Return the (X, Y) coordinate for the center point of the cell that contains the specified text.  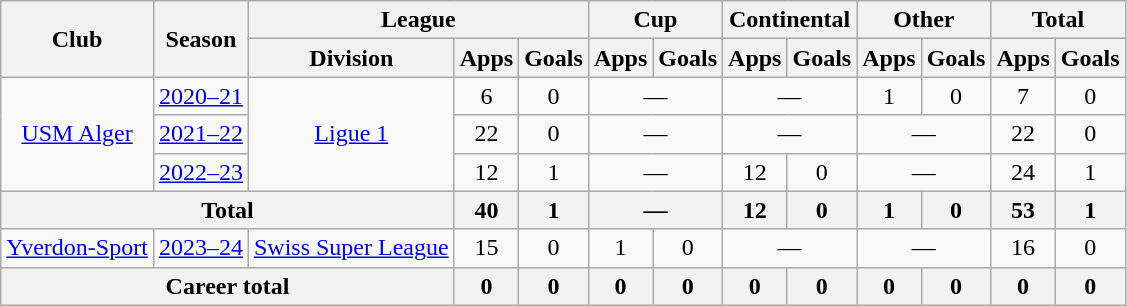
53 (1023, 210)
Other (924, 20)
Club (78, 39)
Swiss Super League (351, 248)
Division (351, 58)
7 (1023, 96)
League (418, 20)
15 (486, 248)
Cup (655, 20)
24 (1023, 172)
USM Alger (78, 134)
40 (486, 210)
6 (486, 96)
16 (1023, 248)
2022–23 (200, 172)
Ligue 1 (351, 134)
Career total (228, 286)
Continental (790, 20)
2023–24 (200, 248)
Yverdon-Sport (78, 248)
2020–21 (200, 96)
2021–22 (200, 134)
Season (200, 39)
